Find where the given text appears and provide that cell's center as [X, Y] coordinate. 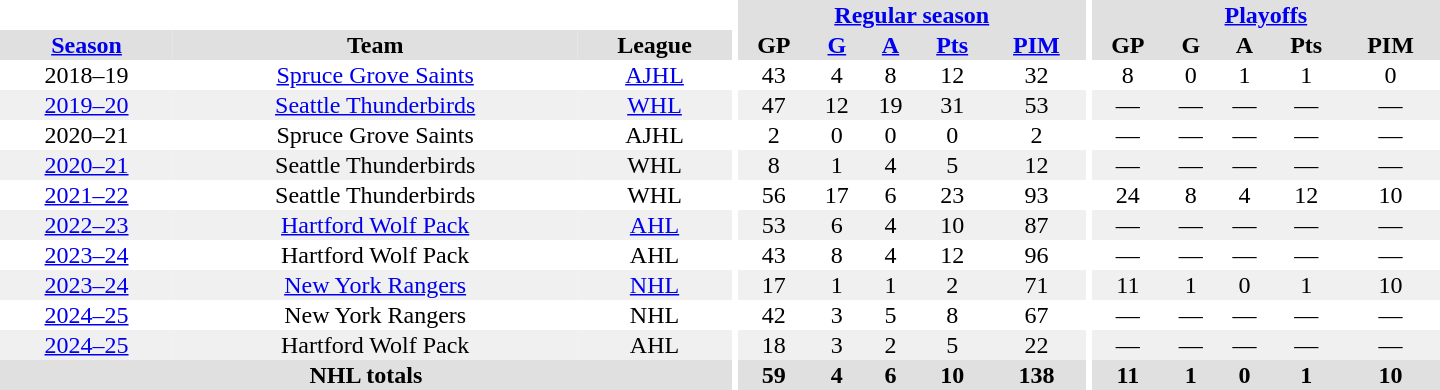
2022–23 [86, 225]
31 [952, 105]
2019–20 [86, 105]
League [654, 45]
138 [1036, 375]
2018–19 [86, 75]
18 [774, 345]
NHL totals [366, 375]
42 [774, 315]
67 [1036, 315]
71 [1036, 285]
87 [1036, 225]
Season [86, 45]
2021–22 [86, 195]
56 [774, 195]
93 [1036, 195]
Team [375, 45]
96 [1036, 255]
19 [891, 105]
59 [774, 375]
Regular season [912, 15]
24 [1128, 195]
Playoffs [1266, 15]
23 [952, 195]
32 [1036, 75]
22 [1036, 345]
47 [774, 105]
